Pinpoint the cell where the given text exists, returning its [x, y] midpoint coordinate. 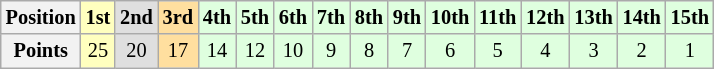
1 [690, 51]
4th [217, 17]
17 [178, 51]
Points [41, 51]
11th [498, 17]
Position [41, 17]
12th [545, 17]
12 [255, 51]
13th [593, 17]
14th [642, 17]
6th [293, 17]
3 [593, 51]
7 [407, 51]
7th [331, 17]
9th [407, 17]
8th [369, 17]
9 [331, 51]
14 [217, 51]
6 [450, 51]
15th [690, 17]
10th [450, 17]
20 [136, 51]
8 [369, 51]
5th [255, 17]
2nd [136, 17]
10 [293, 51]
2 [642, 51]
3rd [178, 17]
4 [545, 51]
5 [498, 51]
1st [98, 17]
25 [98, 51]
